Detect which cell encompasses the target text, then output its [x, y] center coordinate. 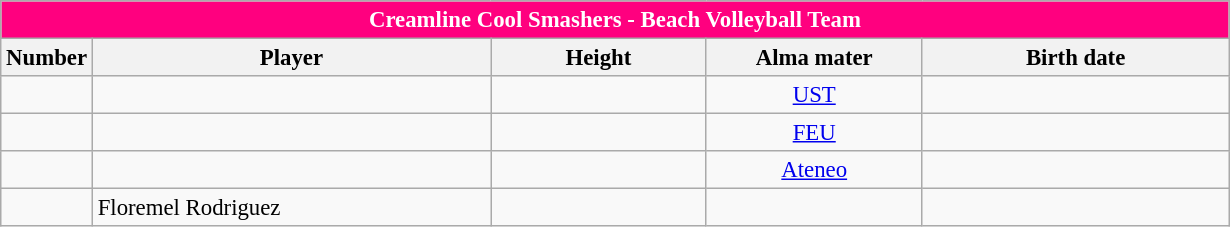
Creamline Cool Smashers - Beach Volleyball Team [615, 20]
Floremel Rodriguez [291, 208]
FEU [814, 133]
UST [814, 95]
Height [599, 58]
Birth date [1076, 58]
Ateneo [814, 170]
Player [291, 58]
Number [47, 58]
Alma mater [814, 58]
